Return the (X, Y) coordinate for the center point of the cell that contains the specified text.  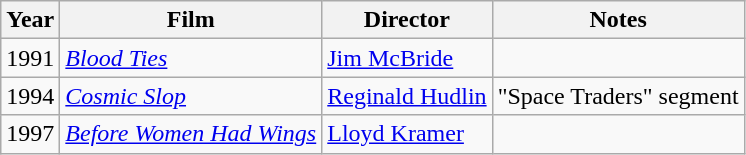
Reginald Hudlin (407, 96)
Cosmic Slop (191, 96)
Director (407, 20)
Before Women Had Wings (191, 134)
"Space Traders" segment (618, 96)
Year (30, 20)
1994 (30, 96)
Blood Ties (191, 58)
Lloyd Kramer (407, 134)
Notes (618, 20)
1991 (30, 58)
Jim McBride (407, 58)
1997 (30, 134)
Film (191, 20)
